Output the [X, Y] coordinate of the center of the cell containing the given text.  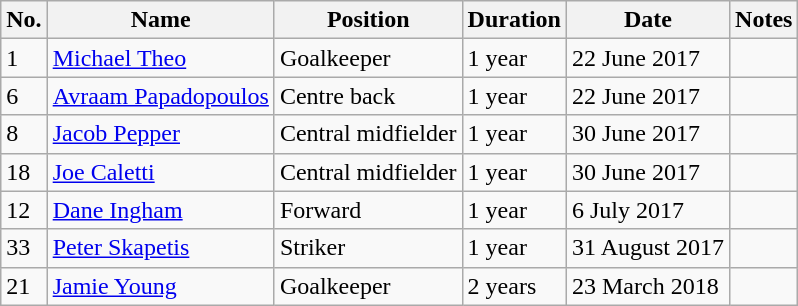
6 July 2017 [648, 210]
Date [648, 20]
Avraam Papadopoulos [160, 96]
31 August 2017 [648, 248]
No. [24, 20]
6 [24, 96]
33 [24, 248]
2 years [514, 286]
Name [160, 20]
21 [24, 286]
Jacob Pepper [160, 134]
Jamie Young [160, 286]
Striker [368, 248]
Centre back [368, 96]
Notes [764, 20]
23 March 2018 [648, 286]
8 [24, 134]
Forward [368, 210]
Dane Ingham [160, 210]
Michael Theo [160, 58]
1 [24, 58]
Peter Skapetis [160, 248]
12 [24, 210]
18 [24, 172]
Joe Caletti [160, 172]
Position [368, 20]
Duration [514, 20]
